Scan for the cell matching the given text and deliver its [x, y] coordinate at center. 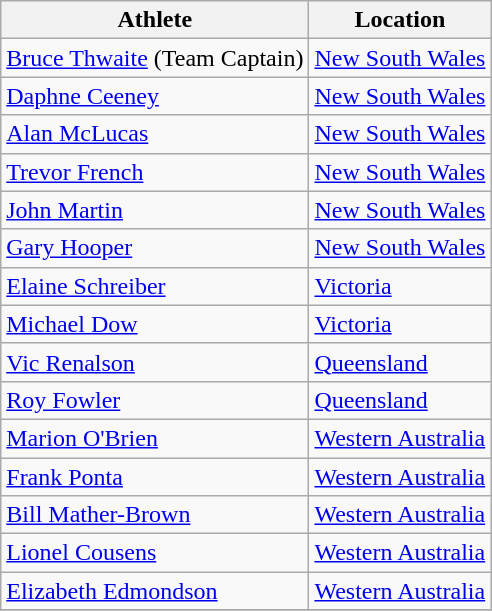
Athlete [155, 20]
Frank Ponta [155, 477]
Alan McLucas [155, 134]
Gary Hooper [155, 248]
Trevor French [155, 172]
Marion O'Brien [155, 438]
Vic Renalson [155, 362]
Michael Dow [155, 324]
Lionel Cousens [155, 553]
Roy Fowler [155, 400]
Elizabeth Edmondson [155, 591]
John Martin [155, 210]
Daphne Ceeney [155, 96]
Bill Mather-Brown [155, 515]
Bruce Thwaite (Team Captain) [155, 58]
Location [400, 20]
Elaine Schreiber [155, 286]
